Return the (X, Y) coordinate for the center point of the cell that contains the specified text.  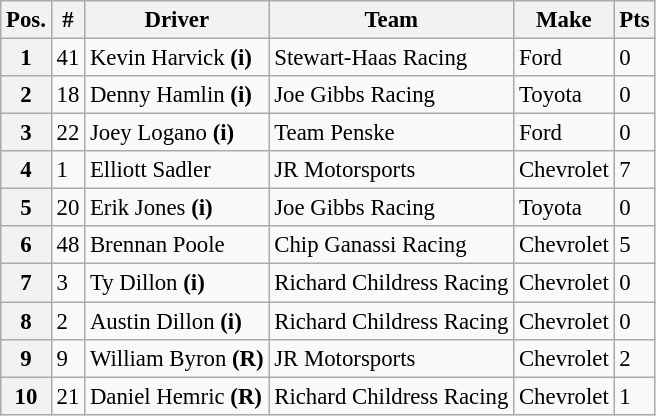
Team Penske (392, 133)
Make (564, 20)
Joey Logano (i) (177, 133)
48 (68, 245)
# (68, 20)
Driver (177, 20)
Austin Dillon (i) (177, 321)
Chip Ganassi Racing (392, 245)
Pos. (26, 20)
Daniel Hemric (R) (177, 396)
6 (26, 245)
Pts (634, 20)
20 (68, 208)
Kevin Harvick (i) (177, 58)
Elliott Sadler (177, 170)
Brennan Poole (177, 245)
Ty Dillon (i) (177, 283)
18 (68, 95)
Team (392, 20)
21 (68, 396)
10 (26, 396)
Erik Jones (i) (177, 208)
4 (26, 170)
Denny Hamlin (i) (177, 95)
41 (68, 58)
22 (68, 133)
Stewart-Haas Racing (392, 58)
8 (26, 321)
William Byron (R) (177, 358)
